Identify which cell holds the provided text, then report its [x, y] central coordinate. 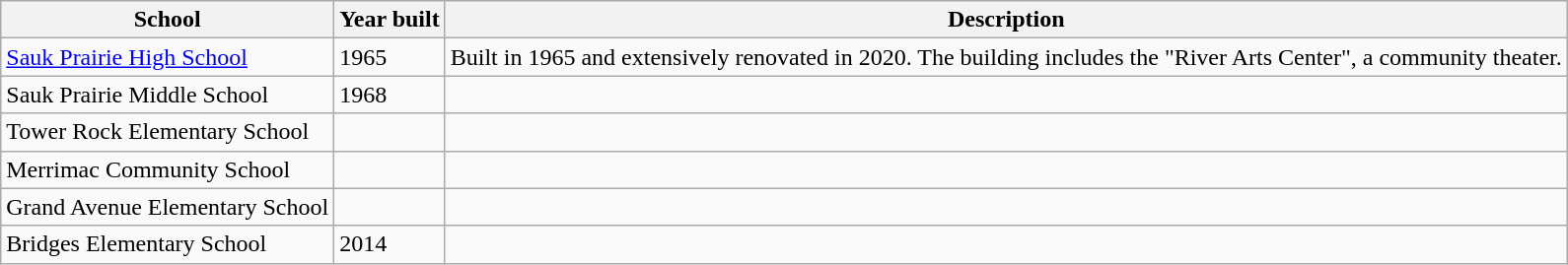
Tower Rock Elementary School [168, 132]
Year built [391, 20]
1968 [391, 95]
Sauk Prairie Middle School [168, 95]
Merrimac Community School [168, 169]
Sauk Prairie High School [168, 57]
Description [1006, 20]
Bridges Elementary School [168, 244]
2014 [391, 244]
Grand Avenue Elementary School [168, 207]
School [168, 20]
1965 [391, 57]
Built in 1965 and extensively renovated in 2020. The building includes the "River Arts Center", a community theater. [1006, 57]
